For the text-containing cell, return its midpoint in (X, Y) coordinate format. 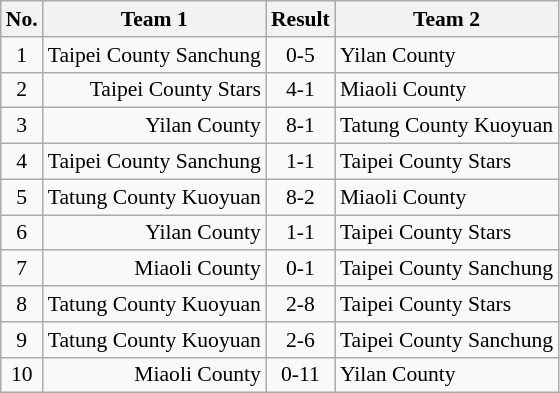
8-2 (300, 197)
8-1 (300, 126)
5 (22, 197)
7 (22, 269)
4-1 (300, 90)
Result (300, 19)
0-1 (300, 269)
1 (22, 55)
3 (22, 126)
Team 1 (154, 19)
2-8 (300, 304)
4 (22, 162)
6 (22, 233)
2-6 (300, 340)
Team 2 (446, 19)
0-5 (300, 55)
9 (22, 340)
8 (22, 304)
10 (22, 375)
2 (22, 90)
No. (22, 19)
0-11 (300, 375)
